Return (x, y) of the center of cell containing provided text 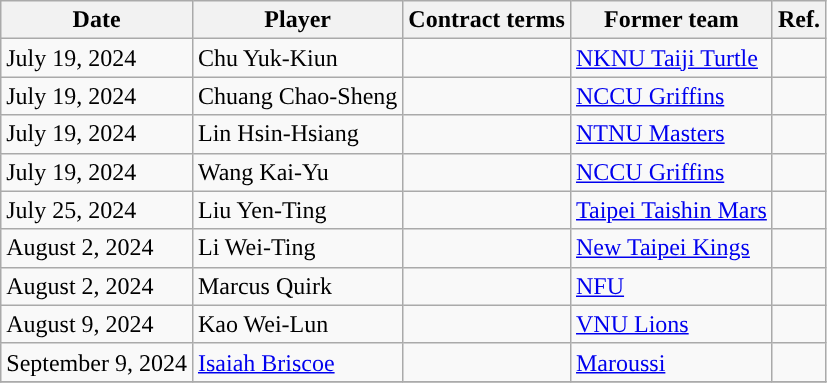
Lin Hsin-Hsiang (297, 134)
Maroussi (671, 362)
NFU (671, 286)
August 9, 2024 (97, 324)
September 9, 2024 (97, 362)
NTNU Masters (671, 134)
Isaiah Briscoe (297, 362)
Li Wei-Ting (297, 248)
Chuang Chao-Sheng (297, 96)
New Taipei Kings (671, 248)
Chu Yuk-Kiun (297, 58)
Contract terms (487, 20)
July 25, 2024 (97, 210)
Taipei Taishin Mars (671, 210)
NKNU Taiji Turtle (671, 58)
Player (297, 20)
Marcus Quirk (297, 286)
Kao Wei-Lun (297, 324)
Ref. (798, 20)
Wang Kai-Yu (297, 172)
Date (97, 20)
Former team (671, 20)
VNU Lions (671, 324)
Liu Yen-Ting (297, 210)
